Identify which cell holds the provided text, then report its [x, y] central coordinate. 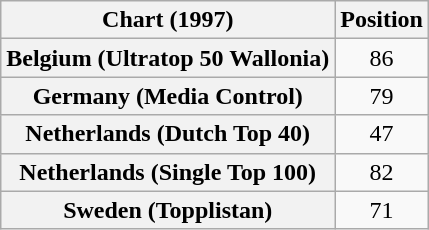
Chart (1997) [168, 20]
86 [382, 58]
71 [382, 210]
Belgium (Ultratop 50 Wallonia) [168, 58]
Germany (Media Control) [168, 96]
47 [382, 134]
Netherlands (Single Top 100) [168, 172]
79 [382, 96]
82 [382, 172]
Netherlands (Dutch Top 40) [168, 134]
Sweden (Topplistan) [168, 210]
Position [382, 20]
